For the text-containing cell, return its midpoint in (X, Y) coordinate format. 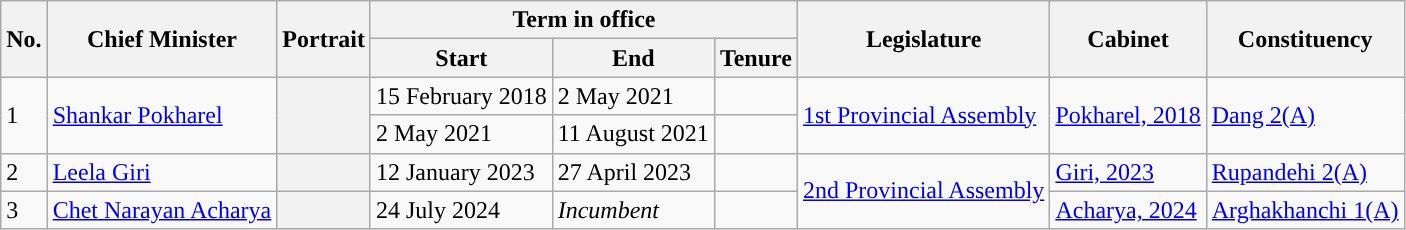
12 January 2023 (461, 172)
Dang 2(A) (1305, 115)
Rupandehi 2(A) (1305, 172)
Giri, 2023 (1128, 172)
Acharya, 2024 (1128, 210)
Arghakhanchi 1(A) (1305, 210)
2nd Provincial Assembly (923, 191)
15 February 2018 (461, 96)
Start (461, 58)
1 (24, 115)
Cabinet (1128, 39)
Chief Minister (162, 39)
Portrait (324, 39)
2 (24, 172)
End (633, 58)
11 August 2021 (633, 134)
No. (24, 39)
Term in office (584, 20)
Leela Giri (162, 172)
3 (24, 210)
Legislature (923, 39)
Tenure (756, 58)
Constituency (1305, 39)
Pokharel, 2018 (1128, 115)
1st Provincial Assembly (923, 115)
Shankar Pokharel (162, 115)
27 April 2023 (633, 172)
24 July 2024 (461, 210)
Chet Narayan Acharya (162, 210)
Incumbent (633, 210)
